Provide the [X, Y] coordinate of the cell's center where the given text is located.  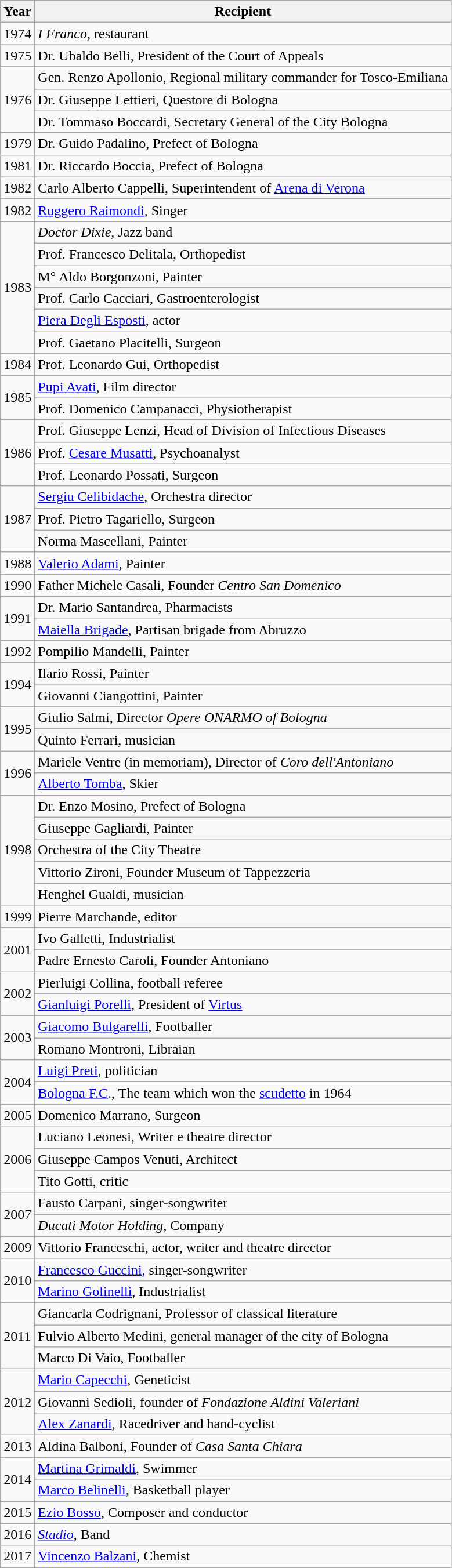
Padre Ernesto Caroli, Founder Antoniano [243, 960]
1991 [17, 618]
Marco Di Vaio, Footballer [243, 1358]
Vittorio Zironi, Founder Museum of Tappezzeria [243, 872]
Prof. Carlo Cacciari, Gastroenterologist [243, 299]
1985 [17, 398]
Ivo Galletti, Industrialist [243, 938]
2013 [17, 1446]
Gianluigi Porelli, President of Virtus [243, 1005]
Ruggero Raimondi, Singer [243, 210]
2012 [17, 1402]
2003 [17, 1038]
2017 [17, 1556]
Prof. Gaetano Placitelli, Surgeon [243, 343]
Pupi Avati, Film director [243, 387]
2007 [17, 1214]
Norma Mascellani, Painter [243, 541]
Prof. Francesco Delitala, Orthopedist [243, 254]
Dr. Mario Santandrea, Pharmacists [243, 607]
Mario Capecchi, Geneticist [243, 1380]
1975 [17, 56]
1988 [17, 563]
2014 [17, 1479]
Dr. Riccardo Boccia, Prefect of Bologna [243, 166]
2001 [17, 949]
2016 [17, 1534]
M° Aldo Borgonzoni, Painter [243, 277]
2004 [17, 1082]
2009 [17, 1247]
1986 [17, 453]
Fausto Carpani, singer-songwriter [243, 1203]
Prof. Giuseppe Lenzi, Head of Division of Infectious Diseases [243, 431]
1987 [17, 519]
Francesco Guccini, singer-songwriter [243, 1269]
Pierluigi Collina, football referee [243, 983]
2006 [17, 1159]
Carlo Alberto Cappelli, Superintendent of Arena di Verona [243, 188]
Tito Gotti, critic [243, 1181]
Father Michele Casali, Founder Centro San Domenico [243, 585]
Luigi Preti, politician [243, 1071]
Domenico Marrano, Surgeon [243, 1115]
Giancarla Codrignani, Professor of classical literature [243, 1313]
Ducati Motor Holding, Company [243, 1225]
Ilario Rossi, Painter [243, 674]
Dr. Tommaso Boccardi, Secretary General of the City Bologna [243, 122]
1996 [17, 773]
Luciano Leonesi, Writer e theatre director [243, 1137]
Giulio Salmi, Director Opere ONARMO of Bologna [243, 718]
1994 [17, 685]
1983 [17, 287]
1981 [17, 166]
Valerio Adami, Painter [243, 563]
Orchestra of the City Theatre [243, 850]
Aldina Balboni, Founder of Casa Santa Chiara [243, 1446]
Giuseppe Campos Venuti, Architect [243, 1159]
Maiella Brigade, Partisan brigade from Abruzzo [243, 629]
1998 [17, 850]
1992 [17, 652]
2005 [17, 1115]
Prof. Cesare Musatti, Psychoanalyst [243, 453]
1999 [17, 916]
1979 [17, 144]
Sergiu Celibidache, Orchestra director [243, 497]
Doctor Dixie, Jazz band [243, 232]
2011 [17, 1335]
Marco Belinelli, Basketball player [243, 1490]
Alex Zanardi, Racedriver and hand-cyclist [243, 1424]
Giovanni Sedioli, founder of Fondazione Aldini Valeriani [243, 1402]
Vincenzo Balzani, Chemist [243, 1556]
Martina Grimaldi, Swimmer [243, 1468]
Mariele Ventre (in memoriam), Director of Coro dell'Antoniano [243, 762]
Dr. Enzo Mosino, Prefect of Bologna [243, 806]
1974 [17, 34]
Year [17, 12]
Ezio Bosso, Composer and conductor [243, 1512]
Gen. Renzo Apollonio, Regional military commander for Tosco-Emiliana [243, 78]
Henghel Gualdi, musician [243, 894]
Alberto Tomba, Skier [243, 784]
1976 [17, 100]
Dr. Ubaldo Belli, President of the Court of Appeals [243, 56]
Piera Degli Esposti, actor [243, 321]
Dr. Guido Padalino, Prefect of Bologna [243, 144]
Giuseppe Gagliardi, Painter [243, 828]
Prof. Leonardo Gui, Orthopedist [243, 365]
Vittorio Franceschi, actor, writer and theatre director [243, 1247]
Pompilio Mandelli, Painter [243, 652]
1995 [17, 729]
Pierre Marchande, editor [243, 916]
Romano Montroni, Libraian [243, 1049]
Prof. Domenico Campanacci, Physiotherapist [243, 409]
Bologna F.C., The team which won the scudetto in 1964 [243, 1093]
2002 [17, 994]
Quinto Ferrari, musician [243, 740]
Prof. Pietro Tagariello, Surgeon [243, 519]
Recipient [243, 12]
1984 [17, 365]
I Franco, restaurant [243, 34]
Marino Golinelli, Industrialist [243, 1291]
Prof. Leonardo Possati, Surgeon [243, 475]
1990 [17, 585]
Stadio, Band [243, 1534]
Fulvio Alberto Medini, general manager of the city of Bologna [243, 1335]
Dr. Giuseppe Lettieri, Questore di Bologna [243, 100]
Giovanni Ciangottini, Painter [243, 696]
Giacomo Bulgarelli, Footballer [243, 1027]
2010 [17, 1280]
2015 [17, 1512]
